Search for the cell housing the specified text and yield its [x, y] center coordinate. 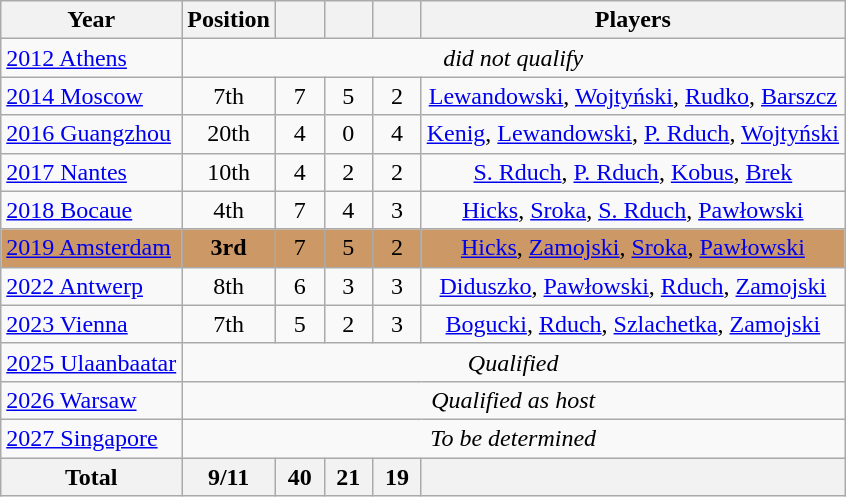
19 [398, 477]
Hicks, Zamojski, Sroka, Pawłowski [632, 248]
9/11 [229, 477]
Bogucki, Rduch, Szlachetka, Zamojski [632, 324]
Diduszko, Pawłowski, Rduch, Zamojski [632, 286]
0 [348, 134]
2018 Bocaue [92, 210]
20th [229, 134]
2026 Warsaw [92, 400]
Total [92, 477]
2016 Guangzhou [92, 134]
10th [229, 172]
Qualified as host [514, 400]
Qualified [514, 362]
Hicks, Sroka, S. Rduch, Pawłowski [632, 210]
2022 Antwerp [92, 286]
40 [300, 477]
2017 Nantes [92, 172]
4th [229, 210]
2025 Ulaanbaatar [92, 362]
Players [632, 20]
2027 Singapore [92, 438]
3rd [229, 248]
Lewandowski, Wojtyński, Rudko, Barszcz [632, 96]
2019 Amsterdam [92, 248]
Kenig, Lewandowski, P. Rduch, Wojtyński [632, 134]
Year [92, 20]
6 [300, 286]
S. Rduch, P. Rduch, Kobus, Brek [632, 172]
did not qualify [514, 58]
To be determined [514, 438]
2023 Vienna [92, 324]
21 [348, 477]
8th [229, 286]
2012 Athens [92, 58]
Position [229, 20]
2014 Moscow [92, 96]
